Find where the given text appears and provide that cell's center as [X, Y] coordinate. 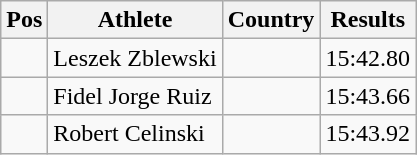
15:42.80 [368, 58]
Robert Celinski [135, 134]
Pos [24, 20]
Results [368, 20]
Athlete [135, 20]
Country [271, 20]
15:43.66 [368, 96]
15:43.92 [368, 134]
Fidel Jorge Ruiz [135, 96]
Leszek Zblewski [135, 58]
